Output the [x, y] coordinate of the center of the cell containing the given text.  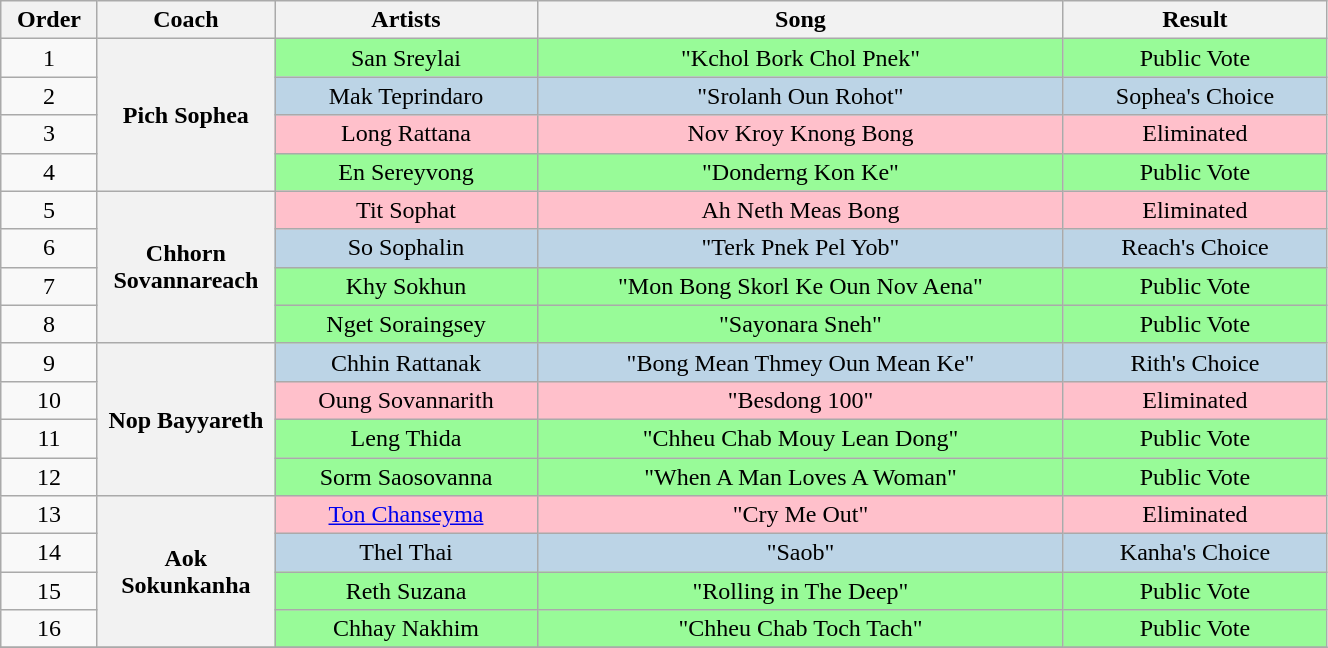
"Besdong 100" [800, 400]
So Sophalin [406, 248]
"Kchol Bork Chol Pnek" [800, 58]
10 [49, 400]
"Mon Bong Skorl Ke Oun Nov Aena" [800, 286]
Chhorn Sovannareach [186, 267]
Pich Sophea [186, 115]
3 [49, 134]
"Rolling in The Deep" [800, 591]
13 [49, 515]
1 [49, 58]
En Sereyvong [406, 172]
Nget Soraingsey [406, 324]
"Saob" [800, 553]
Chhay Nakhim [406, 629]
Nov Kroy Knong Bong [800, 134]
"When A Man Loves A Woman" [800, 477]
16 [49, 629]
Khy Sokhun [406, 286]
Rith's Choice [1194, 362]
15 [49, 591]
14 [49, 553]
Long Rattana [406, 134]
"Terk Pnek Pel Yob" [800, 248]
Reach's Choice [1194, 248]
Kanha's Choice [1194, 553]
"Donderng Kon Ke" [800, 172]
Sorm Saosovanna [406, 477]
Mak Teprindaro [406, 96]
"Chheu Chab Toch Tach" [800, 629]
"Chheu Chab Mouy Lean Dong" [800, 438]
Sophea's Choice [1194, 96]
"Sayonara Sneh" [800, 324]
5 [49, 210]
Oung Sovannarith [406, 400]
Tit Sophat [406, 210]
Chhin Rattanak [406, 362]
San Sreylai [406, 58]
Result [1194, 20]
Aok Sokunkanha [186, 572]
Artists [406, 20]
Leng Thida [406, 438]
9 [49, 362]
Thel Thai [406, 553]
2 [49, 96]
Ah Neth Meas Bong [800, 210]
Reth Suzana [406, 591]
7 [49, 286]
11 [49, 438]
Song [800, 20]
"Bong Mean Thmey Oun Mean Ke" [800, 362]
Order [49, 20]
4 [49, 172]
8 [49, 324]
Coach [186, 20]
"Srolanh Oun Rohot" [800, 96]
12 [49, 477]
"Cry Me Out" [800, 515]
Nop Bayyareth [186, 419]
6 [49, 248]
Ton Chanseyma [406, 515]
